Capture the cell that displays the provided text and extract its [X, Y] central coordinate. 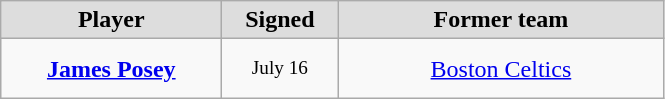
Player [112, 20]
James Posey [112, 69]
Former team [501, 20]
Boston Celtics [501, 69]
July 16 [280, 69]
Signed [280, 20]
